Extract the (x, y) coordinate from the center of the cell holding the provided text.  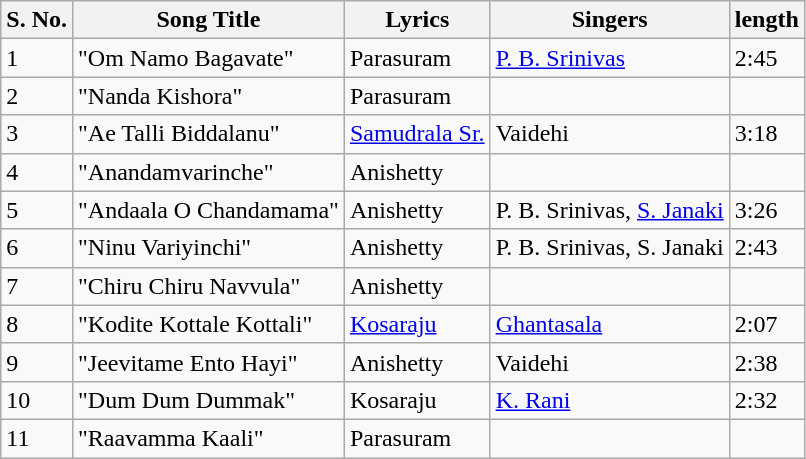
2:07 (766, 324)
"Anandamvarinche" (208, 172)
P. B. Srinivas (610, 58)
2:38 (766, 362)
4 (37, 172)
"Kodite Kottale Kottali" (208, 324)
length (766, 20)
"Ae Talli Biddalanu" (208, 134)
1 (37, 58)
8 (37, 324)
"Nanda Kishora" (208, 96)
Ghantasala (610, 324)
Singers (610, 20)
11 (37, 438)
Song Title (208, 20)
"Chiru Chiru Navvula" (208, 286)
"Raavamma Kaali" (208, 438)
2:45 (766, 58)
"Jeevitame Ento Hayi" (208, 362)
"Om Namo Bagavate" (208, 58)
K. Rani (610, 400)
"Andaala O Chandamama" (208, 210)
"Ninu Variyinchi" (208, 248)
Samudrala Sr. (417, 134)
3 (37, 134)
6 (37, 248)
2 (37, 96)
2:43 (766, 248)
5 (37, 210)
10 (37, 400)
2:32 (766, 400)
S. No. (37, 20)
"Dum Dum Dummak" (208, 400)
Lyrics (417, 20)
3:26 (766, 210)
7 (37, 286)
9 (37, 362)
3:18 (766, 134)
